Identify which cell holds the provided text, then report its (X, Y) central coordinate. 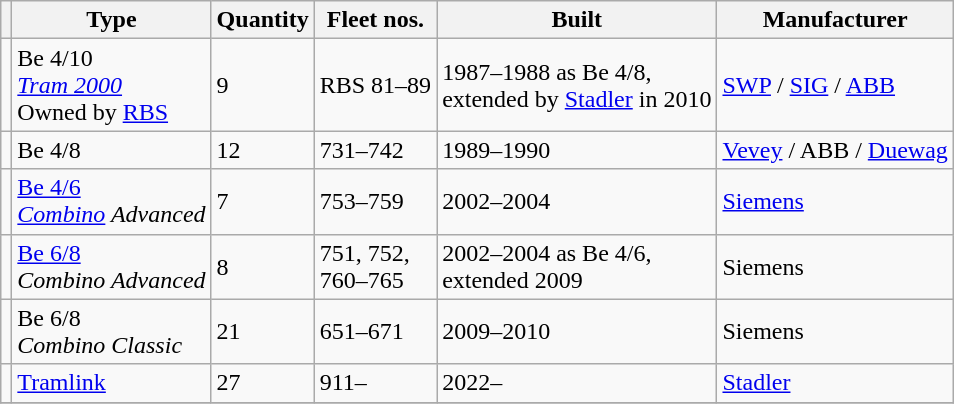
753–759 (375, 202)
Type (112, 20)
731–742 (375, 150)
2022– (577, 383)
1989–1990 (577, 150)
Stadler (835, 383)
2002–2004 (577, 202)
651–671 (375, 332)
Be 6/8 Combino Classic (112, 332)
Built (577, 20)
9 (262, 85)
Be 4/10 Tram 2000Owned by RBS (112, 85)
Quantity (262, 20)
1987–1988 as Be 4/8, extended by Stadler in 2010 (577, 85)
Be 6/8 Combino Advanced (112, 266)
27 (262, 383)
Vevey / ABB / Duewag (835, 150)
SWP / SIG / ABB (835, 85)
12 (262, 150)
911– (375, 383)
Fleet nos. (375, 20)
RBS 81–89 (375, 85)
21 (262, 332)
751, 752, 760–765 (375, 266)
7 (262, 202)
Manufacturer (835, 20)
8 (262, 266)
2009–2010 (577, 332)
Tramlink (112, 383)
Be 4/8 (112, 150)
2002–2004 as Be 4/6, extended 2009 (577, 266)
Be 4/6 Combino Advanced (112, 202)
